Detect which cell encompasses the target text, then output its (X, Y) center coordinate. 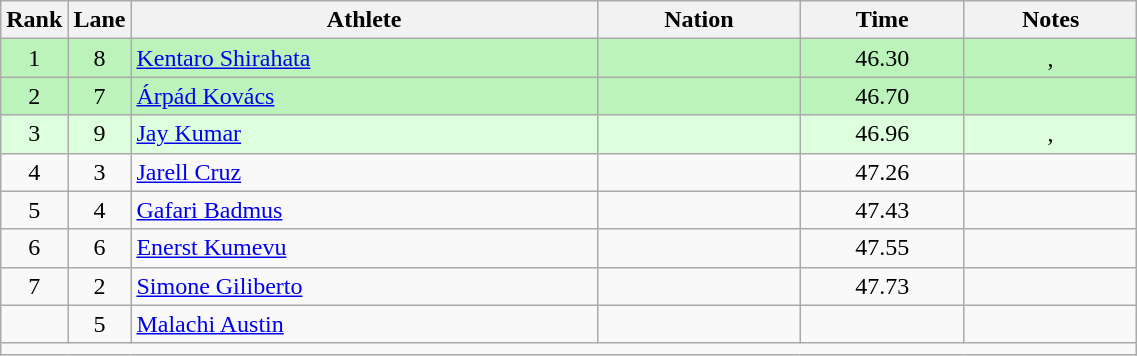
46.30 (882, 58)
8 (100, 58)
Simone Giliberto (364, 286)
Athlete (364, 20)
Kentaro Shirahata (364, 58)
Árpád Kovács (364, 96)
9 (100, 134)
1 (34, 58)
47.55 (882, 248)
Enerst Kumevu (364, 248)
47.26 (882, 172)
47.43 (882, 210)
46.96 (882, 134)
Jarell Cruz (364, 172)
Notes (1050, 20)
Malachi Austin (364, 324)
Gafari Badmus (364, 210)
Time (882, 20)
Rank (34, 20)
46.70 (882, 96)
Nation (698, 20)
Jay Kumar (364, 134)
47.73 (882, 286)
Lane (100, 20)
